Return the [x, y] coordinate for the center point of the cell that contains the specified text.  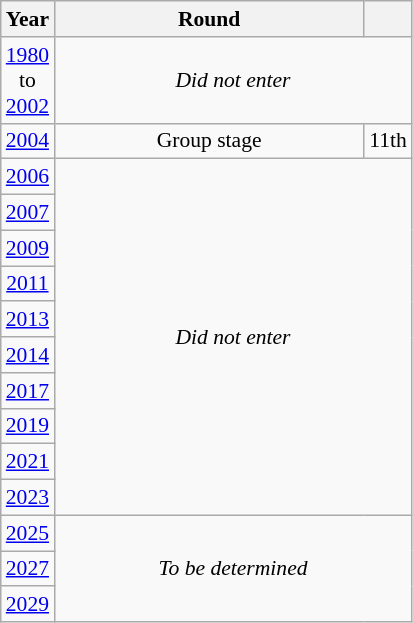
11th [388, 141]
1980to2002 [28, 80]
2019 [28, 426]
2021 [28, 462]
2027 [28, 569]
2007 [28, 213]
Group stage [209, 141]
2009 [28, 248]
2029 [28, 605]
To be determined [233, 568]
2023 [28, 498]
2006 [28, 177]
2013 [28, 320]
2011 [28, 284]
Round [209, 19]
2025 [28, 533]
Year [28, 19]
2004 [28, 141]
2017 [28, 391]
2014 [28, 355]
